Return [x, y] of the center of cell containing provided text 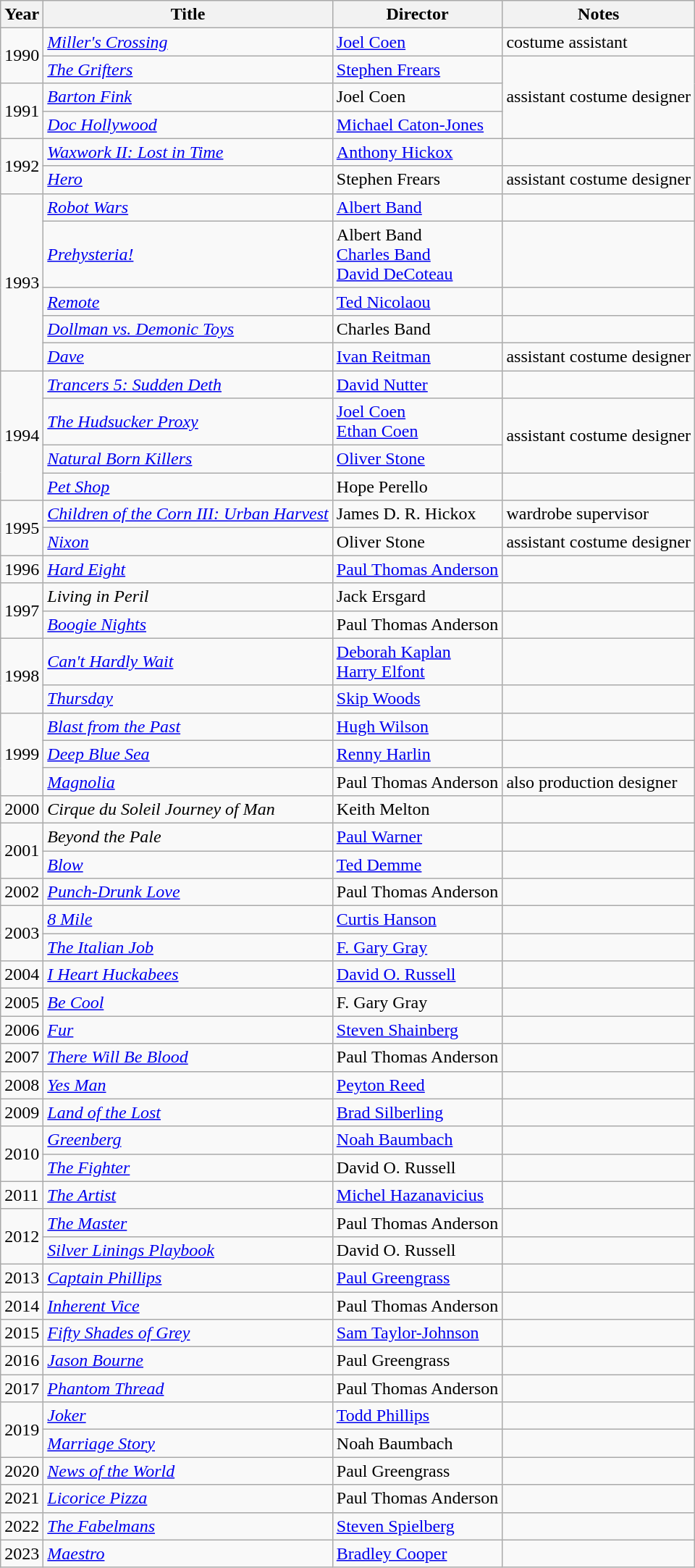
Punch-Drunk Love [188, 892]
Anthony Hickox [417, 152]
Notes [599, 14]
Inherent Vice [188, 1306]
1999 [22, 754]
2017 [22, 1388]
Ivan Reitman [417, 356]
Jack Ersgard [417, 597]
Keith Melton [417, 809]
Blast from the Past [188, 726]
2006 [22, 1030]
2009 [22, 1112]
2019 [22, 1430]
1993 [22, 282]
wardrobe supervisor [599, 514]
The Master [188, 1223]
2021 [22, 1498]
2012 [22, 1236]
Remote [188, 301]
Steven Spielberg [417, 1526]
The Artist [188, 1195]
Charles Band [417, 329]
Prehysteria! [188, 254]
James D. R. Hickox [417, 514]
Silver Linings Playbook [188, 1250]
2003 [22, 934]
Hugh Wilson [417, 726]
Ted Nicolaou [417, 301]
Be Cool [188, 1002]
The Italian Job [188, 947]
2002 [22, 892]
Bradley Cooper [417, 1554]
David Nutter [417, 385]
News of the World [188, 1471]
Albert Band [417, 207]
The Hudsucker Proxy [188, 422]
Greenberg [188, 1140]
Can't Hardly Wait [188, 662]
Phantom Thread [188, 1388]
The Fighter [188, 1167]
Natural Born Killers [188, 459]
Deborah KaplanHarry Elfont [417, 662]
2007 [22, 1057]
Hope Perello [417, 487]
Joel Coen Ethan Coen [417, 422]
Michael Caton-Jones [417, 125]
Fur [188, 1030]
Sam Taylor-Johnson [417, 1333]
Robot Wars [188, 207]
Brad Silberling [417, 1112]
2016 [22, 1361]
The Grifters [188, 70]
2015 [22, 1333]
1998 [22, 675]
2010 [22, 1154]
There Will Be Blood [188, 1057]
Albert BandCharles BandDavid DeCoteau [417, 254]
Todd Phillips [417, 1416]
8 Mile [188, 920]
1996 [22, 569]
1994 [22, 436]
Peyton Reed [417, 1085]
Director [417, 14]
1990 [22, 56]
The Fabelmans [188, 1526]
Hero [188, 180]
also production designer [599, 781]
Barton Fink [188, 97]
Fifty Shades of Grey [188, 1333]
Licorice Pizza [188, 1498]
Curtis Hanson [417, 920]
Miller's Crossing [188, 42]
2000 [22, 809]
costume assistant [599, 42]
2011 [22, 1195]
Trancers 5: Sudden Deth [188, 385]
Magnolia [188, 781]
Renny Harlin [417, 754]
Title [188, 14]
2005 [22, 1002]
2008 [22, 1085]
2001 [22, 850]
Ted Demme [417, 864]
Hard Eight [188, 569]
Cirque du Soleil Journey of Man [188, 809]
Deep Blue Sea [188, 754]
Maestro [188, 1554]
Skip Woods [417, 699]
1992 [22, 166]
Year [22, 14]
1995 [22, 528]
1997 [22, 611]
Nixon [188, 542]
Steven Shainberg [417, 1030]
Yes Man [188, 1085]
Land of the Lost [188, 1112]
Beyond the Pale [188, 837]
2022 [22, 1526]
1991 [22, 111]
Boogie Nights [188, 624]
2004 [22, 975]
Living in Peril [188, 597]
Waxwork II: Lost in Time [188, 152]
Jason Bourne [188, 1361]
I Heart Huckabees [188, 975]
Captain Phillips [188, 1278]
Pet Shop [188, 487]
Dollman vs. Demonic Toys [188, 329]
2023 [22, 1554]
Doc Hollywood [188, 125]
2013 [22, 1278]
Blow [188, 864]
2014 [22, 1306]
Dave [188, 356]
Marriage Story [188, 1443]
Thursday [188, 699]
2020 [22, 1471]
Children of the Corn III: Urban Harvest [188, 514]
Paul Warner [417, 837]
Joker [188, 1416]
Michel Hazanavicius [417, 1195]
